Return the (X, Y) coordinate for the center point of the cell that contains the specified text.  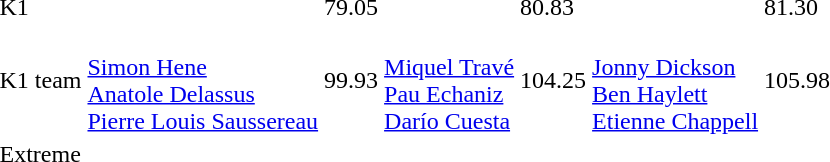
99.93 (352, 80)
Jonny DicksonBen HaylettEtienne Chappell (676, 80)
104.25 (554, 80)
Simon HeneAnatole DelassusPierre Louis Saussereau (203, 80)
Miquel TravéPau EchanizDarío Cuesta (450, 80)
